Locate the cell with the specified text and output its [x, y] center coordinate. 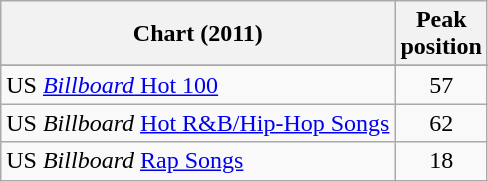
US Billboard Hot R&B/Hip-Hop Songs [198, 123]
Chart (2011) [198, 34]
62 [441, 123]
US Billboard Rap Songs [198, 161]
Peakposition [441, 34]
US Billboard Hot 100 [198, 85]
57 [441, 85]
18 [441, 161]
